Search for the cell housing the specified text and yield its [X, Y] center coordinate. 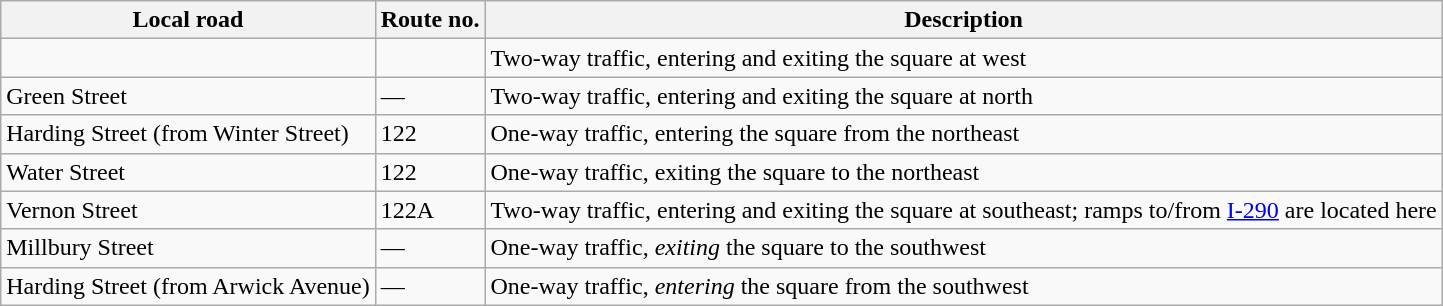
Two-way traffic, entering and exiting the square at southeast; ramps to/from I-290 are located here [964, 210]
Vernon Street [188, 210]
Description [964, 20]
Route no. [430, 20]
Harding Street (from Arwick Avenue) [188, 286]
Green Street [188, 96]
122A [430, 210]
Millbury Street [188, 248]
Harding Street (from Winter Street) [188, 134]
One-way traffic, exiting the square to the southwest [964, 248]
Two-way traffic, entering and exiting the square at west [964, 58]
One-way traffic, entering the square from the northeast [964, 134]
One-way traffic, entering the square from the southwest [964, 286]
Water Street [188, 172]
Local road [188, 20]
Two-way traffic, entering and exiting the square at north [964, 96]
One-way traffic, exiting the square to the northeast [964, 172]
